Locate the cell with the specified text and output its (X, Y) center coordinate. 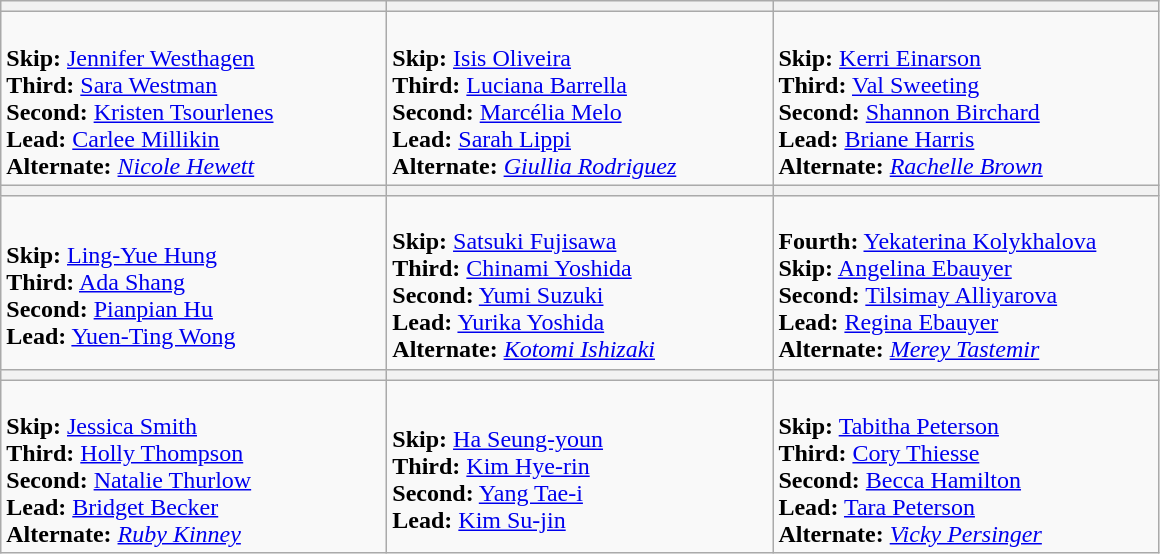
Skip: Tabitha Peterson Third: Cory Thiesse Second: Becca Hamilton Lead: Tara Peterson Alternate: Vicky Persinger (966, 466)
Skip: Satsuki Fujisawa Third: Chinami Yoshida Second: Yumi Suzuki Lead: Yurika Yoshida Alternate: Kotomi Ishizaki (580, 282)
Skip: Jessica Smith Third: Holly Thompson Second: Natalie Thurlow Lead: Bridget Becker Alternate: Ruby Kinney (194, 466)
Skip: Kerri Einarson Third: Val Sweeting Second: Shannon Birchard Lead: Briane Harris Alternate: Rachelle Brown (966, 98)
Skip: Ha Seung-youn Third: Kim Hye-rin Second: Yang Tae-i Lead: Kim Su-jin (580, 466)
Skip: Jennifer Westhagen Third: Sara Westman Second: Kristen Tsourlenes Lead: Carlee Millikin Alternate: Nicole Hewett (194, 98)
Fourth: Yekaterina Kolykhalova Skip: Angelina Ebauyer Second: Tilsimay Alliyarova Lead: Regina Ebauyer Alternate: Merey Tastemir (966, 282)
Skip: Ling-Yue Hung Third: Ada Shang Second: Pianpian Hu Lead: Yuen-Ting Wong (194, 282)
Skip: Isis Oliveira Third: Luciana Barrella Second: Marcélia Melo Lead: Sarah Lippi Alternate: Giullia Rodriguez (580, 98)
